Detect which cell encompasses the target text, then output its [x, y] center coordinate. 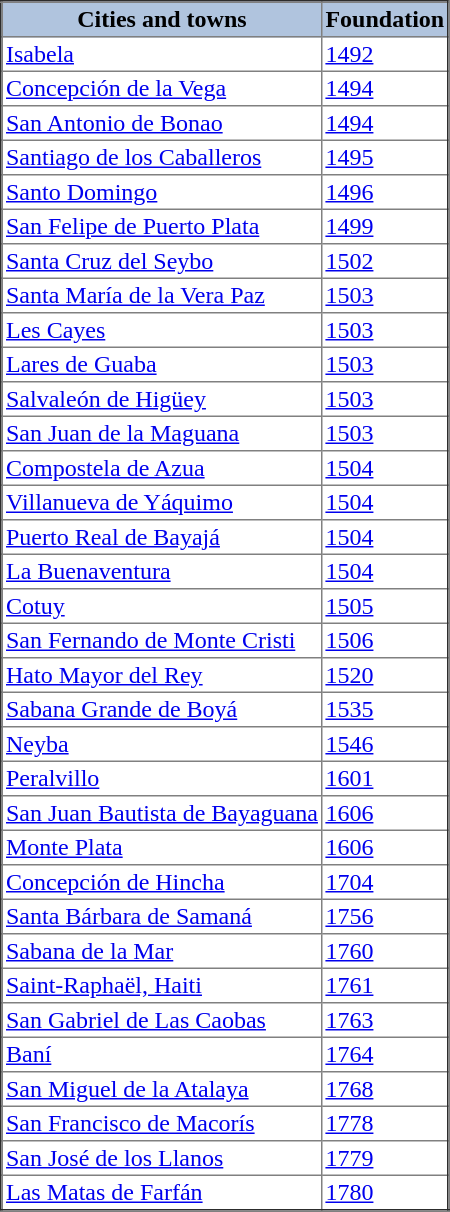
Foundation [386, 20]
Villanueva de Yáquimo [162, 502]
Las Matas de Farfán [162, 1192]
Neyba [162, 744]
1760 [386, 951]
1520 [386, 675]
1779 [386, 1158]
1492 [386, 54]
1601 [386, 778]
1506 [386, 640]
Puerto Real de Bayajá [162, 537]
1780 [386, 1192]
1768 [386, 1089]
San Juan de la Maguana [162, 433]
San Miguel de la Atalaya [162, 1089]
Hato Mayor del Rey [162, 675]
1761 [386, 985]
Sabana de la Mar [162, 951]
Santa Bárbara de Samaná [162, 916]
1763 [386, 1020]
1499 [386, 226]
San José de los Llanos [162, 1158]
La Buenaventura [162, 571]
1778 [386, 1123]
Santa Cruz del Seybo [162, 261]
Concepción de Hincha [162, 882]
San Felipe de Puerto Plata [162, 226]
Baní [162, 1054]
Les Cayes [162, 330]
Isabela [162, 54]
San Antonio de Bonao [162, 123]
Lares de Guaba [162, 364]
Salvaleón de Higüey [162, 399]
1546 [386, 744]
1535 [386, 709]
1496 [386, 192]
Sabana Grande de Boyá [162, 709]
San Gabriel de Las Caobas [162, 1020]
Santo Domingo [162, 192]
1505 [386, 606]
San Francisco de Macorís [162, 1123]
1495 [386, 157]
Santa María de la Vera Paz [162, 295]
Concepción de la Vega [162, 88]
San Juan Bautista de Bayaguana [162, 813]
Saint-Raphaël, Haiti [162, 985]
Cotuy [162, 606]
1764 [386, 1054]
Santiago de los Caballeros [162, 157]
Peralvillo [162, 778]
Cities and towns [162, 20]
1756 [386, 916]
1704 [386, 882]
Compostela de Azua [162, 468]
San Fernando de Monte Cristi [162, 640]
Monte Plata [162, 847]
1502 [386, 261]
